Scan for the cell matching the given text and deliver its [X, Y] coordinate at center. 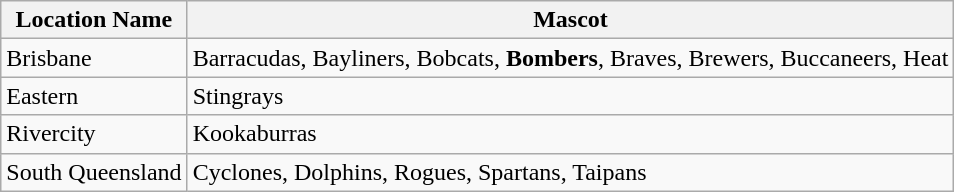
Eastern [94, 96]
Mascot [570, 20]
Kookaburras [570, 134]
Location Name [94, 20]
South Queensland [94, 172]
Brisbane [94, 58]
Cyclones, Dolphins, Rogues, Spartans, Taipans [570, 172]
Barracudas, Bayliners, Bobcats, Bombers, Braves, Brewers, Buccaneers, Heat [570, 58]
Rivercity [94, 134]
Stingrays [570, 96]
